Detect which cell encompasses the target text, then output its (X, Y) center coordinate. 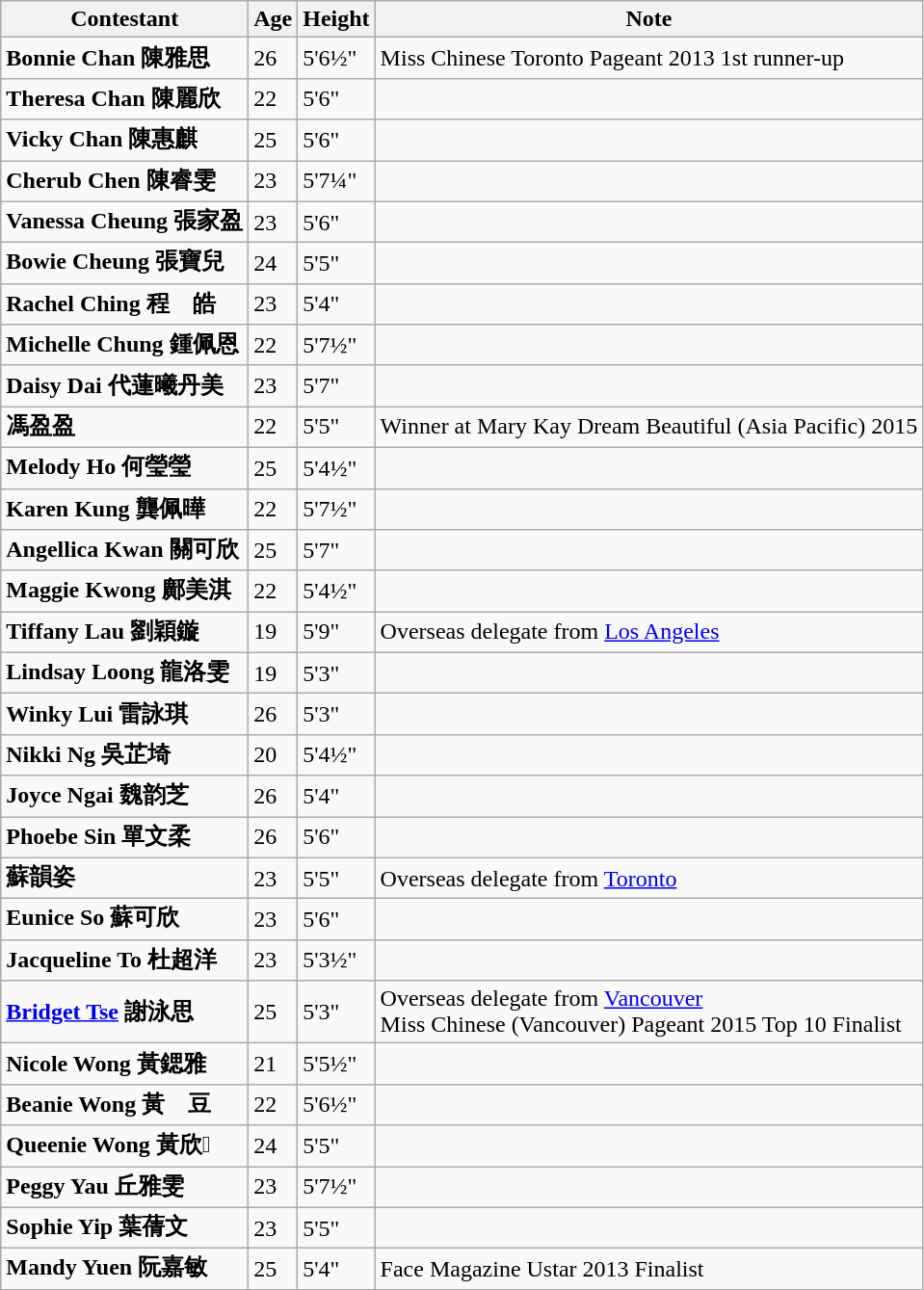
Eunice So 蘇可欣 (125, 919)
Overseas delegate from Los Angeles (649, 632)
Lindsay Loong 龍洛雯 (125, 672)
Cherub Chen 陳睿雯 (125, 181)
Winner at Mary Kay Dream Beautiful (Asia Pacific) 2015 (649, 428)
Nicole Wong 黃鍶雅 (125, 1064)
Theresa Chan 陳麗欣 (125, 98)
Michelle Chung 鍾佩恩 (125, 345)
Overseas delegate from Vancouver Miss Chinese (Vancouver) Pageant 2015 Top 10 Finalist (649, 1012)
20 (274, 755)
Height (336, 19)
Winky Lui 雷詠琪 (125, 715)
Miss Chinese Toronto Pageant 2013 1st runner-up (649, 58)
21 (274, 1064)
蘇韻姿 (125, 879)
5'5½" (336, 1064)
Melody Ho 何瑩瑩 (125, 468)
Jacqueline To 杜超洋 (125, 960)
Daisy Dai 代蓮曦丹美 (125, 385)
Angellica Kwan 關可欣 (125, 551)
Karen Kung 龔佩曄 (125, 509)
Peggy Yau 丘雅雯 (125, 1187)
Mandy Yuen 阮嘉敏 (125, 1270)
Note (649, 19)
Contestant (125, 19)
Nikki Ng 吳芷埼 (125, 755)
5'7¼" (336, 181)
Beanie Wong 黃 豆 (125, 1104)
Queenie Wong 黃欣𦲀 (125, 1146)
馮盈盈 (125, 428)
Sophie Yip 葉蒨文 (125, 1227)
Maggie Kwong 鄺美淇 (125, 592)
Phoebe Sin 單文柔 (125, 838)
Age (274, 19)
5'9" (336, 632)
Joyce Ngai 魏韵芝 (125, 796)
Rachel Ching 程 皓 (125, 304)
Bowie Cheung 張寶兒 (125, 264)
Bridget Tse 謝泳思 (125, 1012)
Overseas delegate from Toronto (649, 879)
5'3½" (336, 960)
Face Magazine Ustar 2013 Finalist (649, 1270)
Vanessa Cheung 張家盈 (125, 222)
Bonnie Chan 陳雅思 (125, 58)
Vicky Chan 陳惠麒 (125, 141)
Tiffany Lau 劉穎鏇 (125, 632)
